Identify which cell holds the provided text, then report its (x, y) central coordinate. 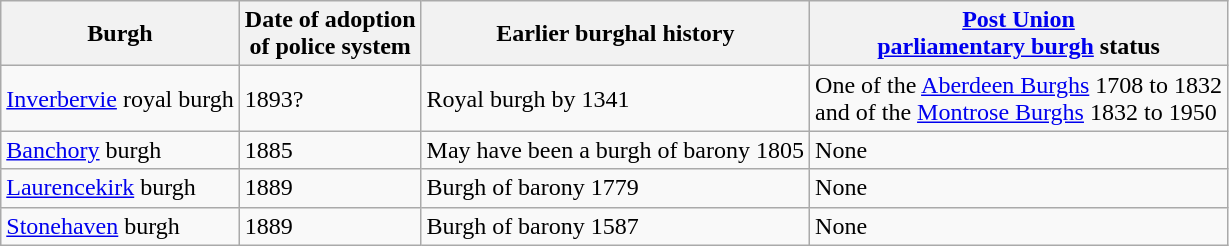
Royal burgh by 1341 (616, 98)
Stonehaven burgh (120, 226)
1885 (330, 150)
Inverbervie royal burgh (120, 98)
1893? (330, 98)
Date of adoption of police system (330, 34)
Laurencekirk burgh (120, 188)
Post Union parliamentary burgh status (1019, 34)
One of the Aberdeen Burghs 1708 to 1832 and of the Montrose Burghs 1832 to 1950 (1019, 98)
Burgh of barony 1587 (616, 226)
Burgh of barony 1779 (616, 188)
Banchory burgh (120, 150)
Burgh (120, 34)
May have been a burgh of barony 1805 (616, 150)
Earlier burghal history (616, 34)
